Pinpoint the cell where the given text exists, returning its [x, y] midpoint coordinate. 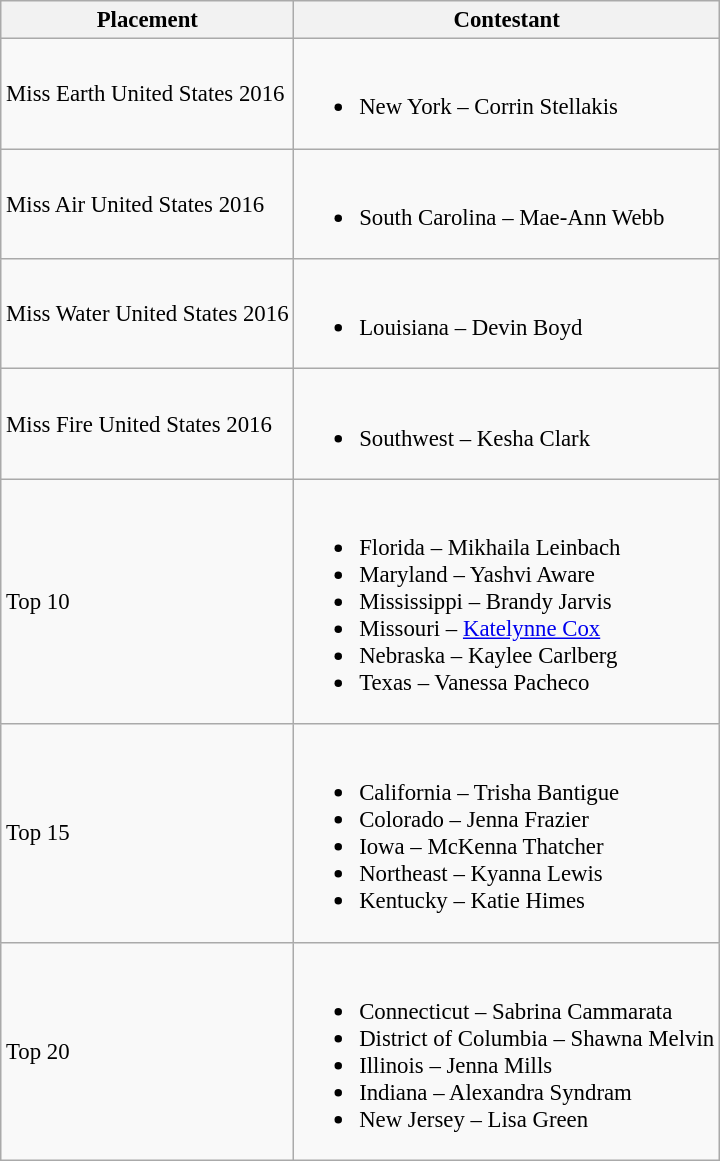
Miss Fire United States 2016 [148, 424]
Miss Earth United States 2016 [148, 94]
Southwest – Kesha Clark [507, 424]
Top 20 [148, 1051]
Connecticut – Sabrina CammarataDistrict of Columbia – Shawna MelvinIllinois – Jenna MillsIndiana – Alexandra SyndramNew Jersey – Lisa Green [507, 1051]
New York – Corrin Stellakis [507, 94]
Placement [148, 20]
Miss Air United States 2016 [148, 204]
Miss Water United States 2016 [148, 314]
Top 10 [148, 602]
South Carolina – Mae-Ann Webb [507, 204]
Top 15 [148, 833]
Contestant [507, 20]
Louisiana – Devin Boyd [507, 314]
California – Trisha BantigueColorado – Jenna FrazierIowa – McKenna ThatcherNortheast – Kyanna LewisKentucky – Katie Himes [507, 833]
